Scan for the cell matching the given text and deliver its (x, y) coordinate at center. 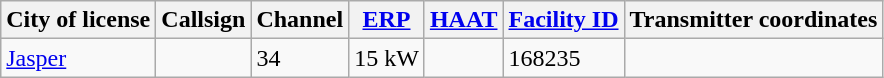
City of license (78, 20)
ERP (387, 20)
Callsign (204, 20)
34 (300, 58)
168235 (564, 58)
HAAT (464, 20)
Transmitter coordinates (754, 20)
Facility ID (564, 20)
Jasper (78, 58)
15 kW (387, 58)
Channel (300, 20)
